Output the [x, y] coordinate of the center of the cell containing the given text.  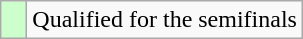
Qualified for the semifinals [165, 20]
